Determine the [X, Y] coordinate at the center of the cell enclosing the given text.  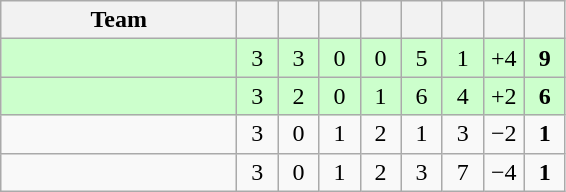
5 [422, 58]
7 [462, 172]
−4 [504, 172]
+2 [504, 96]
Team [119, 20]
+4 [504, 58]
9 [544, 58]
4 [462, 96]
−2 [504, 134]
